Search for the cell housing the specified text and yield its [X, Y] center coordinate. 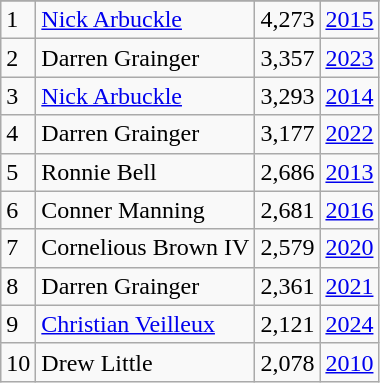
2,361 [288, 286]
4,273 [288, 20]
1 [18, 20]
2021 [350, 286]
3 [18, 96]
Christian Veilleux [146, 324]
9 [18, 324]
2010 [350, 362]
4 [18, 134]
2,681 [288, 210]
2020 [350, 248]
7 [18, 248]
2,579 [288, 248]
2015 [350, 20]
2013 [350, 172]
8 [18, 286]
3,293 [288, 96]
2022 [350, 134]
Cornelious Brown IV [146, 248]
2,686 [288, 172]
6 [18, 210]
3,177 [288, 134]
2,078 [288, 362]
2 [18, 58]
5 [18, 172]
2016 [350, 210]
3,357 [288, 58]
2014 [350, 96]
10 [18, 362]
2024 [350, 324]
Ronnie Bell [146, 172]
Conner Manning [146, 210]
2,121 [288, 324]
Drew Little [146, 362]
2023 [350, 58]
